Identify which cell holds the provided text, then report its [X, Y] central coordinate. 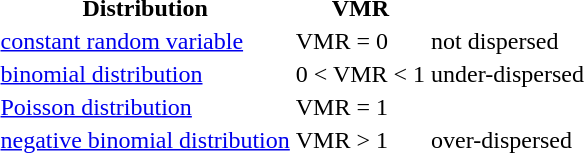
VMR = 1 [360, 107]
VMR = 0 [360, 41]
0 < VMR < 1 [360, 74]
